For the text-containing cell, return its midpoint in (X, Y) coordinate format. 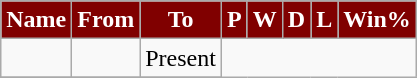
Win% (378, 20)
Name (36, 20)
To (181, 20)
L (324, 20)
D (296, 20)
Present (181, 58)
W (264, 20)
From (106, 20)
P (234, 20)
